Detect which cell encompasses the target text, then output its [X, Y] center coordinate. 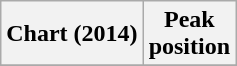
Chart (2014) [72, 34]
Peakposition [189, 34]
